Find where the given text appears and provide that cell's center as [X, Y] coordinate. 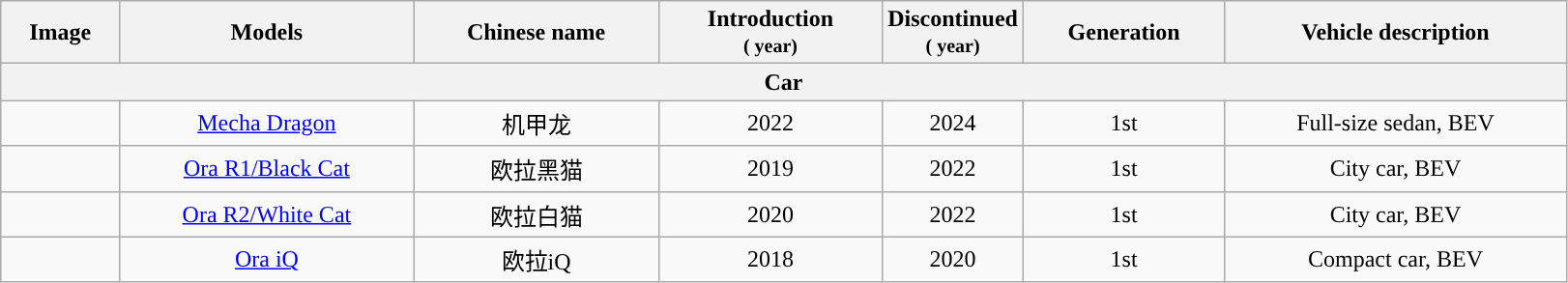
2018 [770, 259]
Image [60, 33]
机甲龙 [536, 124]
Chinese name [536, 33]
Full-size sedan, BEV [1396, 124]
Car [784, 82]
Compact car, BEV [1396, 259]
Discontinued( year) [953, 33]
Generation [1123, 33]
欧拉黑猫 [536, 168]
欧拉白猫 [536, 214]
欧拉iQ [536, 259]
Ora R1/Black Cat [267, 168]
Ora R2/White Cat [267, 214]
2019 [770, 168]
Models [267, 33]
Mecha Dragon [267, 124]
Vehicle description [1396, 33]
2024 [953, 124]
Ora iQ [267, 259]
Introduction( year) [770, 33]
